From the cell containing the given text, extract its center point as [x, y] coordinate. 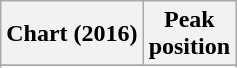
Chart (2016) [72, 34]
Peak position [189, 34]
